Locate the cell with the specified text and output its [x, y] center coordinate. 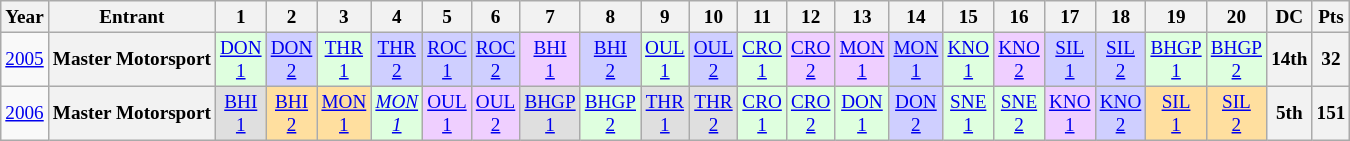
Entrant [132, 17]
14th [1290, 59]
8 [610, 17]
18 [1120, 17]
15 [968, 17]
SNE1 [968, 113]
10 [714, 17]
32 [1331, 59]
12 [810, 17]
2 [292, 17]
ROC1 [448, 59]
5 [448, 17]
151 [1331, 113]
Pts [1331, 17]
9 [666, 17]
2005 [25, 59]
14 [916, 17]
3 [344, 17]
6 [496, 17]
2006 [25, 113]
ROC2 [496, 59]
13 [862, 17]
1 [240, 17]
19 [1176, 17]
Year [25, 17]
17 [1070, 17]
11 [762, 17]
SNE2 [1020, 113]
7 [550, 17]
20 [1236, 17]
4 [397, 17]
5th [1290, 113]
16 [1020, 17]
DC [1290, 17]
